For the text-containing cell, return its midpoint in (X, Y) coordinate format. 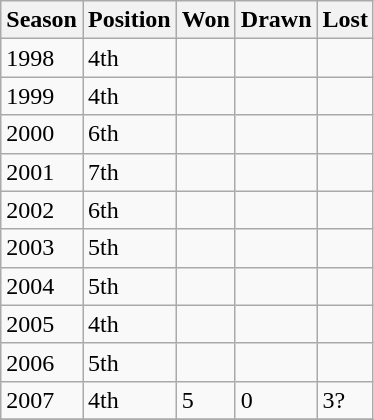
Position (129, 20)
5 (206, 400)
0 (276, 400)
1999 (42, 96)
2006 (42, 362)
2004 (42, 286)
2003 (42, 248)
2005 (42, 324)
3? (345, 400)
2001 (42, 172)
Won (206, 20)
Season (42, 20)
7th (129, 172)
2007 (42, 400)
2000 (42, 134)
1998 (42, 58)
Lost (345, 20)
Drawn (276, 20)
2002 (42, 210)
